Return (X, Y) of the center of cell containing provided text 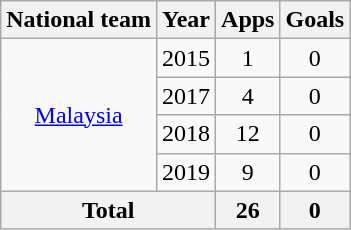
Malaysia (79, 115)
Year (186, 20)
26 (248, 210)
National team (79, 20)
4 (248, 96)
2017 (186, 96)
1 (248, 58)
2019 (186, 172)
Total (108, 210)
12 (248, 134)
9 (248, 172)
2018 (186, 134)
Apps (248, 20)
2015 (186, 58)
Goals (315, 20)
